For the text-containing cell, return its midpoint in (X, Y) coordinate format. 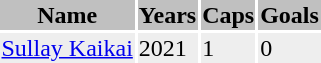
Sullay Kaikai (67, 48)
2021 (167, 48)
Goals (290, 15)
Name (67, 15)
Years (167, 15)
1 (228, 48)
Caps (228, 15)
0 (290, 48)
